Output the [x, y] coordinate of the center of the cell containing the given text.  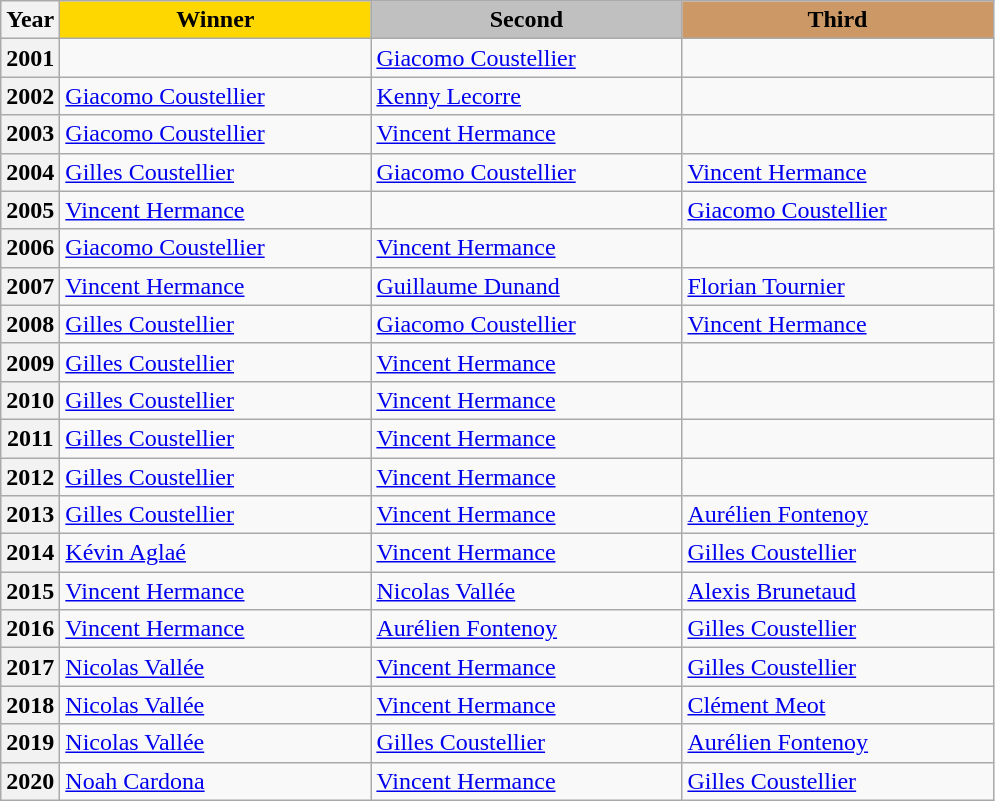
2018 [30, 705]
2014 [30, 553]
2001 [30, 58]
Guillaume Dunand [526, 286]
2011 [30, 438]
Third [838, 20]
2010 [30, 400]
Noah Cardona [216, 781]
2019 [30, 743]
2008 [30, 324]
2002 [30, 96]
2016 [30, 629]
2006 [30, 248]
2012 [30, 477]
Clément Meot [838, 705]
Kenny Lecorre [526, 96]
2004 [30, 172]
2007 [30, 286]
2009 [30, 362]
2003 [30, 134]
Year [30, 20]
Kévin Aglaé [216, 553]
Florian Tournier [838, 286]
Second [526, 20]
Alexis Brunetaud [838, 591]
2017 [30, 667]
2020 [30, 781]
2005 [30, 210]
2013 [30, 515]
Winner [216, 20]
2015 [30, 591]
